Return (X, Y) of the center of cell containing provided text 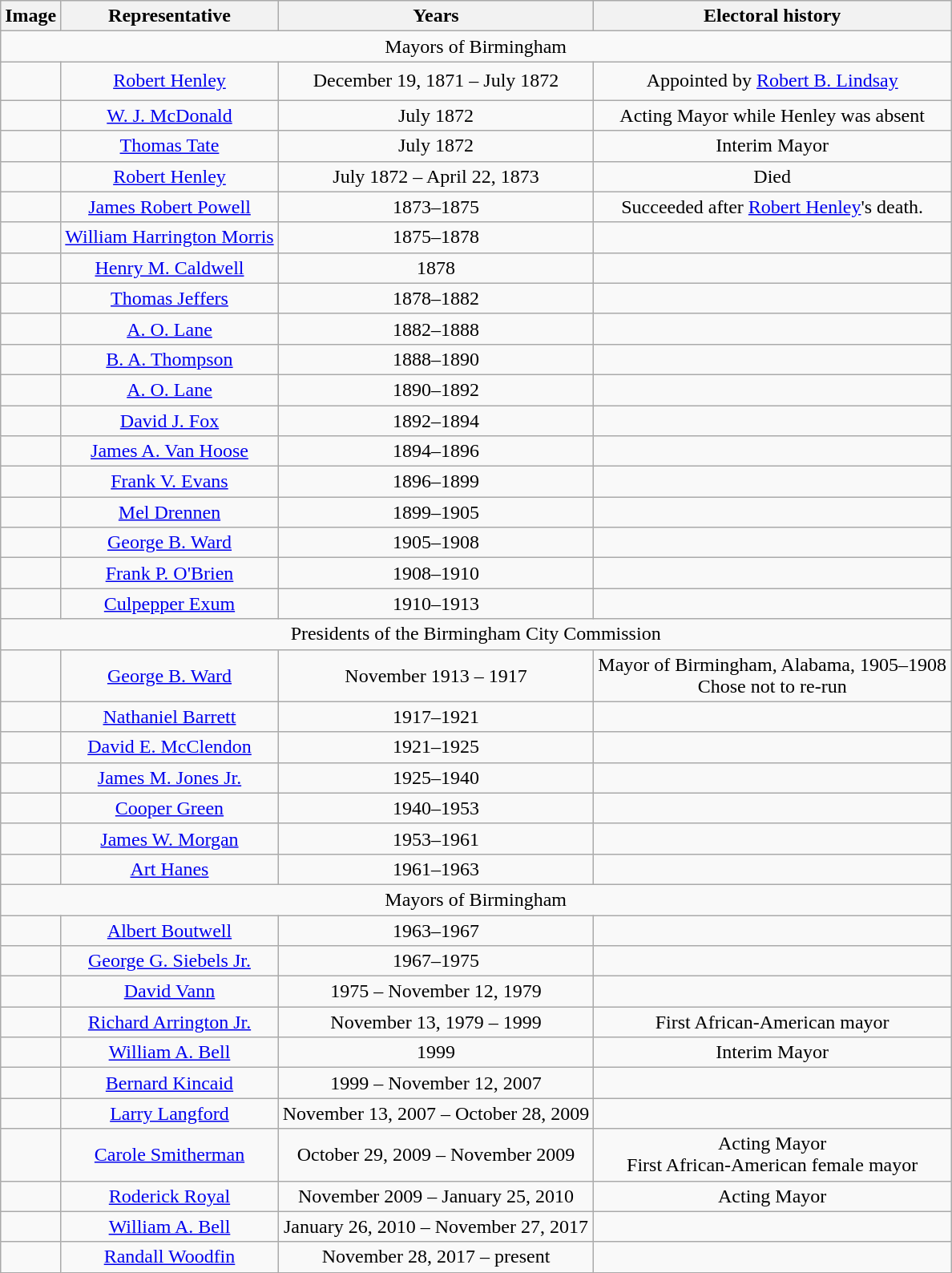
1961–1963 (436, 869)
1896–1899 (436, 482)
1873–1875 (436, 207)
George G. Siebels Jr. (170, 961)
1910–1913 (436, 604)
James A. Van Hoose (170, 451)
Roderick Royal (170, 1196)
November 1913 – 1917 (436, 675)
Acting MayorFirst African-American female mayor (772, 1154)
Thomas Jeffers (170, 298)
Electoral history (772, 16)
November 13, 1979 – 1999 (436, 1022)
1963–1967 (436, 931)
First African-American mayor (772, 1022)
William Harrington Morris (170, 237)
James Robert Powell (170, 207)
1875–1878 (436, 237)
David E. McClendon (170, 747)
1967–1975 (436, 961)
Art Hanes (170, 869)
November 13, 2007 – October 28, 2009 (436, 1113)
Bernard Kincaid (170, 1083)
1878–1882 (436, 298)
Acting Mayor (772, 1196)
1888–1890 (436, 359)
Larry Langford (170, 1113)
Years (436, 16)
Richard Arrington Jr. (170, 1022)
January 26, 2010 – November 27, 2017 (436, 1227)
1953–1961 (436, 839)
Randall Woodfin (170, 1257)
November 28, 2017 – present (436, 1257)
1892–1894 (436, 421)
W. J. McDonald (170, 115)
Mel Drennen (170, 512)
1908–1910 (436, 573)
Succeeded after Robert Henley's death. (772, 207)
Presidents of the Birmingham City Commission (476, 634)
James W. Morgan (170, 839)
1899–1905 (436, 512)
1894–1896 (436, 451)
1975 – November 12, 1979 (436, 992)
Frank V. Evans (170, 482)
Mayor of Birmingham, Alabama, 1905–1908Chose not to re-run (772, 675)
James M. Jones Jr. (170, 778)
1999 – November 12, 2007 (436, 1083)
Acting Mayor while Henley was absent (772, 115)
Died (772, 176)
1890–1892 (436, 390)
1925–1940 (436, 778)
B. A. Thompson (170, 359)
Cooper Green (170, 808)
1999 (436, 1053)
July 1872 – April 22, 1873 (436, 176)
December 19, 1871 – July 1872 (436, 81)
1905–1908 (436, 543)
Carole Smitherman (170, 1154)
Culpepper Exum (170, 604)
Thomas Tate (170, 146)
Image (30, 16)
November 2009 – January 25, 2010 (436, 1196)
David Vann (170, 992)
David J. Fox (170, 421)
Nathaniel Barrett (170, 717)
1940–1953 (436, 808)
Henry M. Caldwell (170, 268)
Representative (170, 16)
1878 (436, 268)
Frank P. O'Brien (170, 573)
Appointed by Robert B. Lindsay (772, 81)
Albert Boutwell (170, 931)
1921–1925 (436, 747)
1917–1921 (436, 717)
October 29, 2009 – November 2009 (436, 1154)
1882–1888 (436, 329)
